From the cell containing the given text, extract its center point as [X, Y] coordinate. 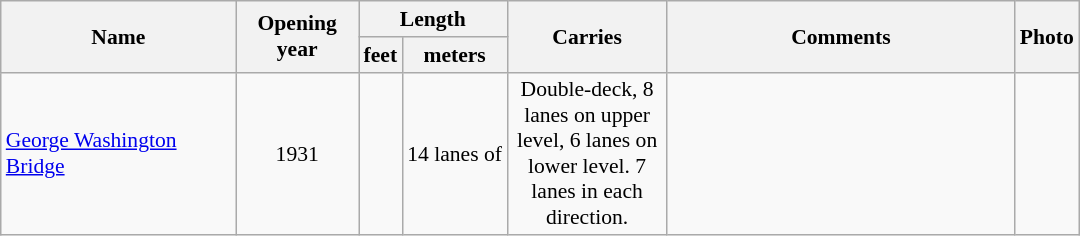
Length [432, 19]
Comments [841, 36]
Carries [587, 36]
Opening year [298, 36]
meters [454, 55]
Name [118, 36]
feet [380, 55]
Double-deck, 8 lanes on upper level, 6 lanes on lower level. 7 lanes in each direction. [587, 154]
Photo [1047, 36]
14 lanes of [454, 154]
1931 [298, 154]
George Washington Bridge [118, 154]
